Return [x, y] of the center of cell containing provided text 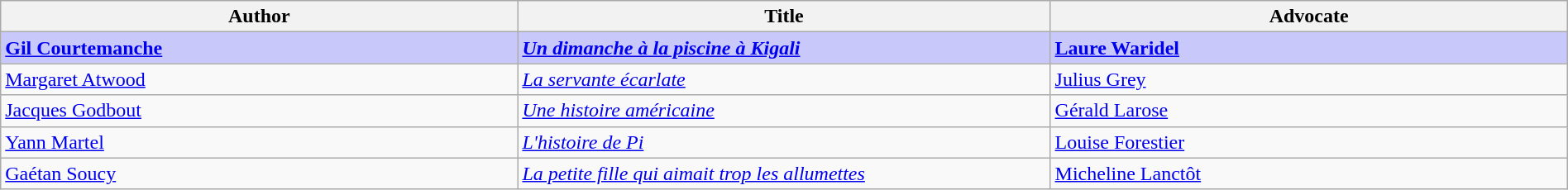
Louise Forestier [1308, 142]
Gérald Larose [1308, 111]
Title [784, 17]
Gil Courtemanche [260, 48]
Advocate [1308, 17]
Micheline Lanctôt [1308, 173]
Yann Martel [260, 142]
Margaret Atwood [260, 79]
Jacques Godbout [260, 111]
Julius Grey [1308, 79]
La petite fille qui aimait trop les allumettes [784, 173]
Une histoire américaine [784, 111]
Author [260, 17]
La servante écarlate [784, 79]
Laure Waridel [1308, 48]
Un dimanche à la piscine à Kigali [784, 48]
L'histoire de Pi [784, 142]
Gaétan Soucy [260, 173]
